Return the [x, y] coordinate for the center point of the cell that contains the specified text.  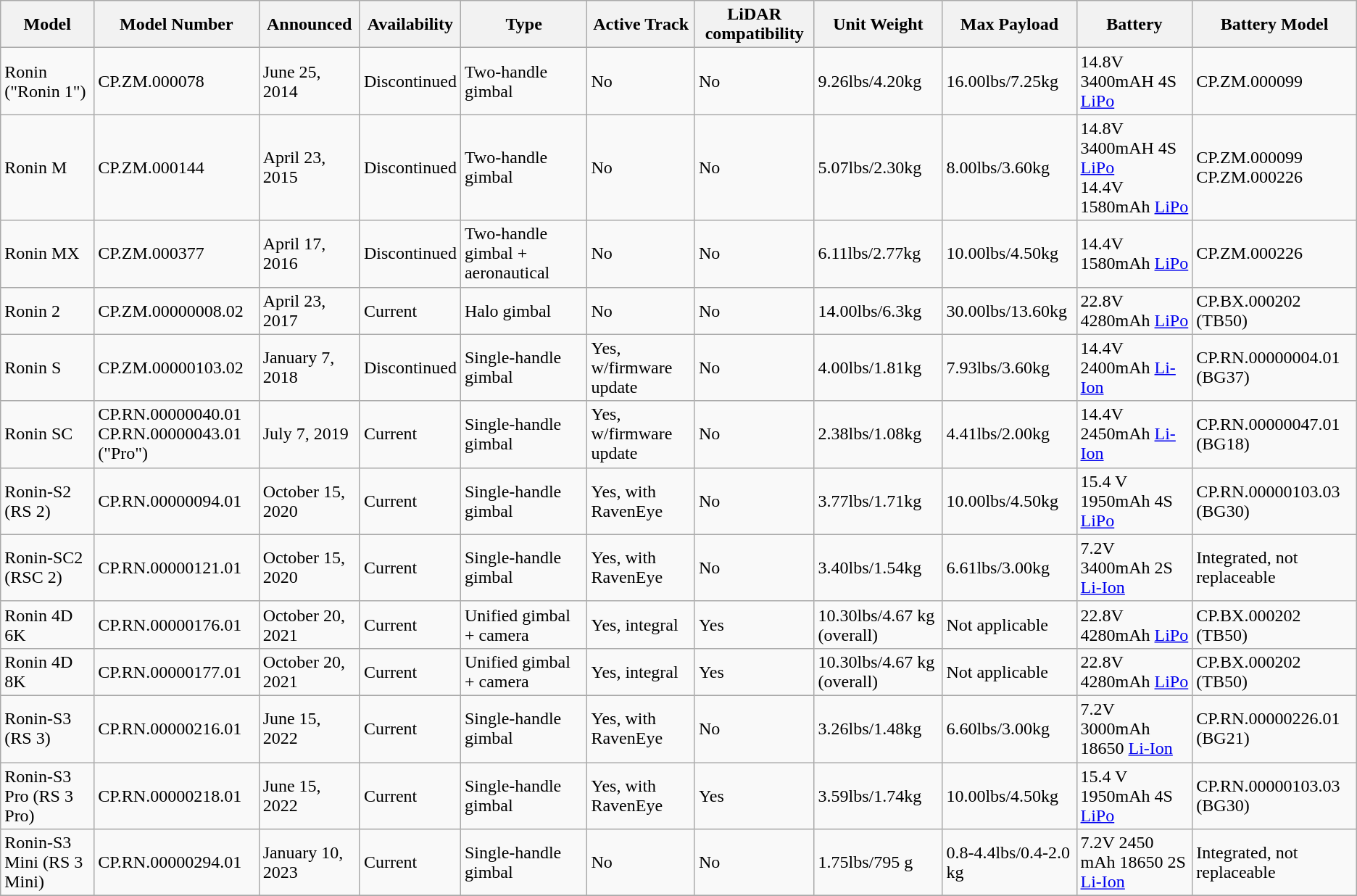
Two-handle gimbal + aeronautical [523, 254]
14.00lbs/6.3kg [879, 310]
Ronin-S3 Pro (RS 3 Pro) [48, 796]
14.8V 3400mAH 4S LiPo [1134, 81]
CP.RN.00000004.01 (BG37) [1274, 368]
CP.ZM.000226 [1274, 254]
January 7, 2018 [309, 368]
7.2V 3000mAh 18650 Li-Ion [1134, 729]
3.40lbs/1.54kg [879, 568]
Ronin-S2 (RS 2) [48, 501]
CP.RN.00000226.01 (BG21) [1274, 729]
3.77lbs/1.71kg [879, 501]
30.00lbs/13.60kg [1009, 310]
Battery [1134, 25]
3.26lbs/1.48kg [879, 729]
14.4V 2400mAh Li-Ion [1134, 368]
Ronin-S3 (RS 3) [48, 729]
5.07lbs/2.30kg [879, 167]
6.11lbs/2.77kg [879, 254]
Ronin 2 [48, 310]
CP.RN.00000047.01 (BG18) [1274, 434]
Availability [410, 25]
June 25, 2014 [309, 81]
CP.ZM.00000103.02 [177, 368]
Battery Model [1274, 25]
LiDAR compatibility [754, 25]
CP.RN.00000294.01 [177, 863]
CP.ZM.000078 [177, 81]
Unit Weight [879, 25]
Ronin M [48, 167]
CP.ZM.000099CP.ZM.000226 [1274, 167]
6.61lbs/3.00kg [1009, 568]
2.38lbs/1.08kg [879, 434]
CP.ZM.000099 [1274, 81]
CP.RN.00000177.01 [177, 671]
Ronin-S3 Mini (RS 3 Mini) [48, 863]
4.00lbs/1.81kg [879, 368]
CP.RN.00000094.01 [177, 501]
9.26lbs/4.20kg [879, 81]
Ronin ("Ronin 1") [48, 81]
Ronin 4D 8K [48, 671]
3.59lbs/1.74kg [879, 796]
8.00lbs/3.60kg [1009, 167]
Ronin-SC2 (RSC 2) [48, 568]
Ronin 4D 6K [48, 625]
Ronin SC [48, 434]
CP.ZM.000377 [177, 254]
CP.RN.00000176.01 [177, 625]
Halo gimbal [523, 310]
CP.ZM.000144 [177, 167]
0.8-4.4lbs/0.4-2.0 kg [1009, 863]
14.8V 3400mAH 4S LiPo14.4V 1580mAh LiPo [1134, 167]
14.4V 2450mAh Li-Ion [1134, 434]
CP.RN.00000040.01 CP.RN.00000043.01 ("Pro") [177, 434]
6.60lbs/3.00kg [1009, 729]
CP.RN.00000121.01 [177, 568]
7.2V 2450 mAh 18650 2S Li-Ion [1134, 863]
Announced [309, 25]
1.75lbs/795 g [879, 863]
4.41lbs/2.00kg [1009, 434]
7.2V 3400mAh 2S Li-Ion [1134, 568]
Ronin S [48, 368]
April 23, 2017 [309, 310]
July 7, 2019 [309, 434]
14.4V 1580mAh LiPo [1134, 254]
Max Payload [1009, 25]
January 10, 2023 [309, 863]
CP.RN.00000216.01 [177, 729]
7.93lbs/3.60kg [1009, 368]
April 23, 2015 [309, 167]
CP.RN.00000218.01 [177, 796]
Ronin MX [48, 254]
Model Number [177, 25]
16.00lbs/7.25kg [1009, 81]
April 17, 2016 [309, 254]
Type [523, 25]
CP.ZM.00000008.02 [177, 310]
Model [48, 25]
Active Track [641, 25]
